Provide the (X, Y) coordinate of the cell's center where the given text is located.  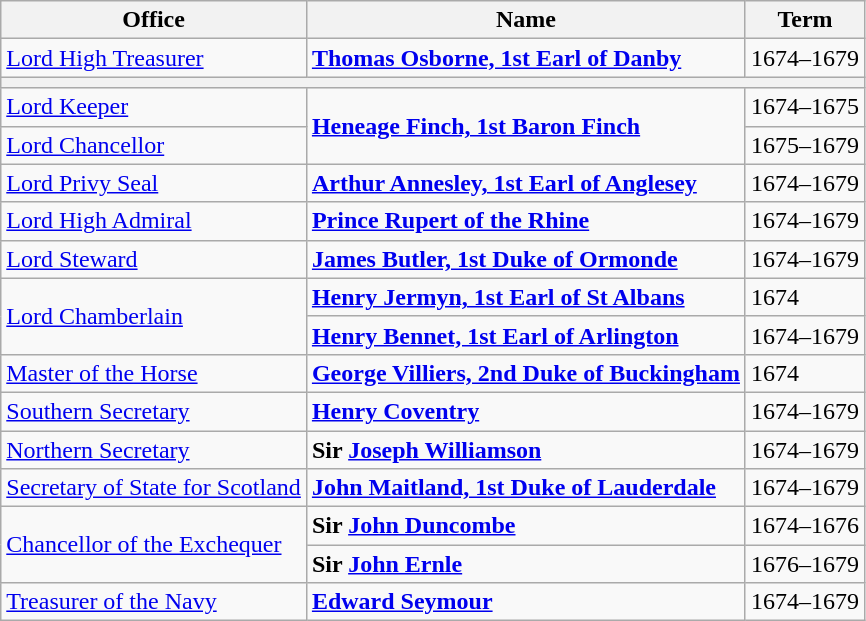
Southern Secretary (154, 411)
Treasurer of the Navy (154, 602)
Lord Chamberlain (154, 316)
Sir Joseph Williamson (526, 449)
Master of the Horse (154, 373)
Lord High Treasurer (154, 58)
Lord High Admiral (154, 221)
George Villiers, 2nd Duke of Buckingham (526, 373)
Lord Chancellor (154, 145)
1676–1679 (804, 564)
Edward Seymour (526, 602)
1675–1679 (804, 145)
Prince Rupert of the Rhine (526, 221)
Sir John Duncombe (526, 526)
Henry Jermyn, 1st Earl of St Albans (526, 297)
Henry Bennet, 1st Earl of Arlington (526, 335)
Chancellor of the Exchequer (154, 545)
1674–1676 (804, 526)
Secretary of State for Scotland (154, 488)
Office (154, 20)
John Maitland, 1st Duke of Lauderdale (526, 488)
1674–1675 (804, 107)
Thomas Osborne, 1st Earl of Danby (526, 58)
James Butler, 1st Duke of Ormonde (526, 259)
Lord Keeper (154, 107)
Arthur Annesley, 1st Earl of Anglesey (526, 183)
Northern Secretary (154, 449)
Heneage Finch, 1st Baron Finch (526, 126)
Lord Steward (154, 259)
Lord Privy Seal (154, 183)
Sir John Ernle (526, 564)
Term (804, 20)
Name (526, 20)
Henry Coventry (526, 411)
